Detect which cell encompasses the target text, then output its (X, Y) center coordinate. 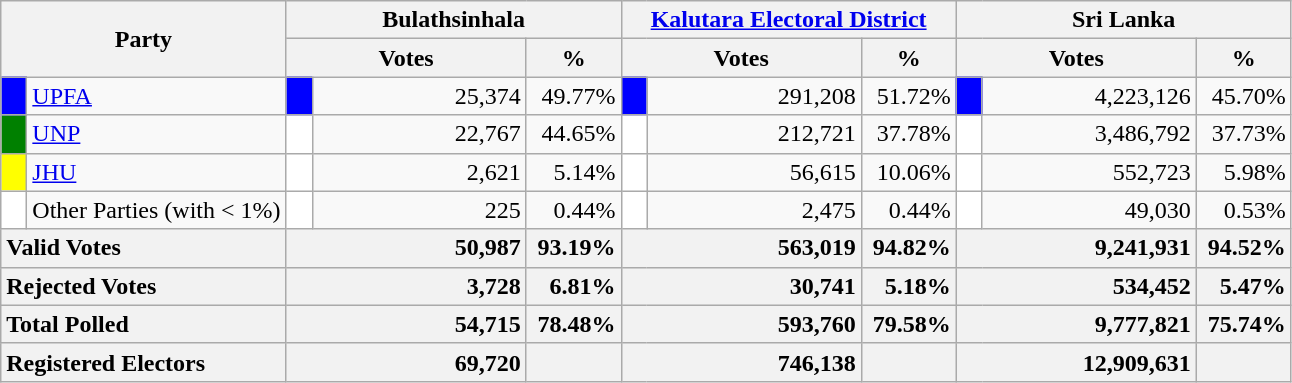
54,715 (406, 324)
Total Polled (144, 324)
12,909,631 (1076, 362)
212,721 (754, 134)
78.48% (574, 324)
37.78% (908, 134)
9,777,821 (1076, 324)
4,223,126 (1089, 96)
49.77% (574, 96)
534,452 (1076, 286)
44.65% (574, 134)
225 (419, 210)
6.81% (574, 286)
3,486,792 (1089, 134)
291,208 (754, 96)
75.74% (1244, 324)
10.06% (908, 172)
5.98% (1244, 172)
5.47% (1244, 286)
UPFA (156, 96)
51.72% (908, 96)
2,621 (419, 172)
22,767 (419, 134)
69,720 (406, 362)
93.19% (574, 248)
593,760 (741, 324)
94.52% (1244, 248)
30,741 (741, 286)
Kalutara Electoral District (788, 20)
5.14% (574, 172)
2,475 (754, 210)
37.73% (1244, 134)
Valid Votes (144, 248)
746,138 (741, 362)
94.82% (908, 248)
563,019 (741, 248)
50,987 (406, 248)
49,030 (1089, 210)
79.58% (908, 324)
25,374 (419, 96)
3,728 (406, 286)
9,241,931 (1076, 248)
Bulathsinhala (454, 20)
Sri Lanka (1124, 20)
Party (144, 39)
45.70% (1244, 96)
UNP (156, 134)
56,615 (754, 172)
Rejected Votes (144, 286)
Other Parties (with < 1%) (156, 210)
5.18% (908, 286)
0.53% (1244, 210)
552,723 (1089, 172)
Registered Electors (144, 362)
JHU (156, 172)
